Pinpoint the cell where the given text exists, returning its (x, y) midpoint coordinate. 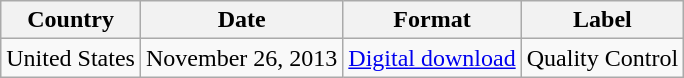
United States (71, 58)
Quality Control (602, 58)
November 26, 2013 (241, 58)
Date (241, 20)
Digital download (432, 58)
Country (71, 20)
Format (432, 20)
Label (602, 20)
